Scan for the cell matching the given text and deliver its (X, Y) coordinate at center. 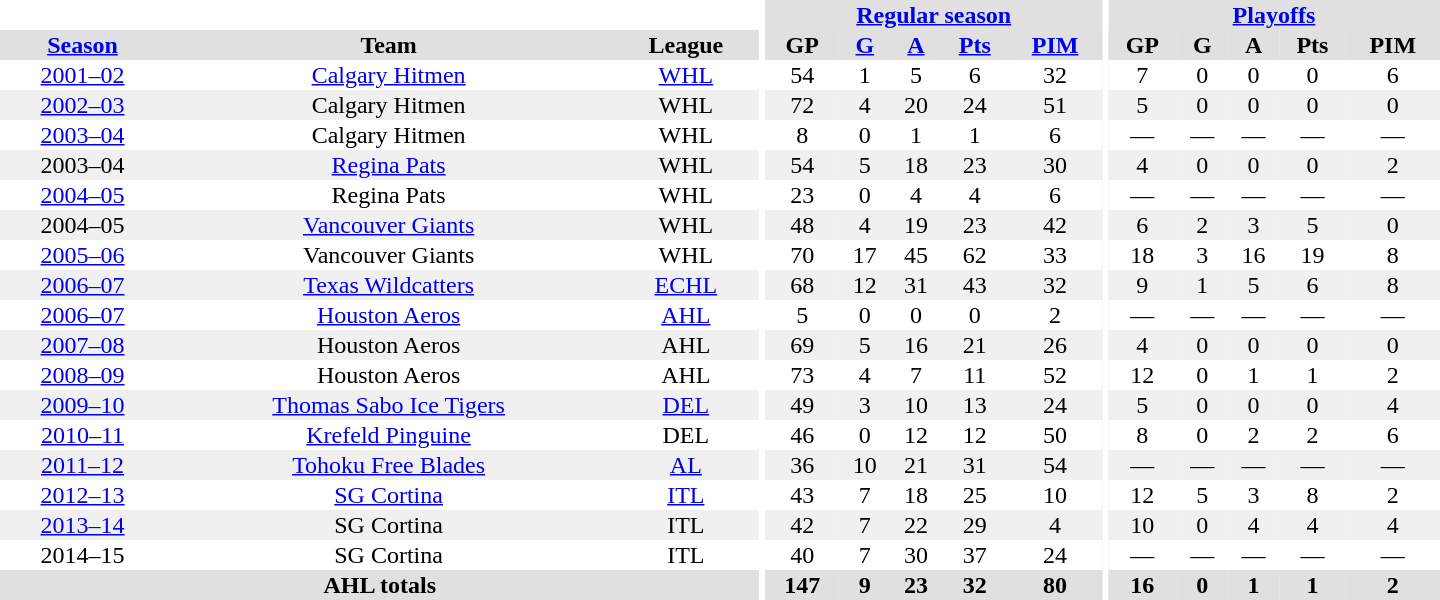
Team (388, 45)
Season (82, 45)
17 (864, 255)
147 (802, 585)
Texas Wildcatters (388, 285)
62 (975, 255)
2002–03 (82, 105)
72 (802, 105)
46 (802, 435)
League (686, 45)
Thomas Sabo Ice Tigers (388, 405)
2008–09 (82, 375)
Tohoku Free Blades (388, 465)
37 (975, 555)
48 (802, 225)
22 (916, 525)
2001–02 (82, 75)
Regular season (934, 15)
Playoffs (1274, 15)
2010–11 (82, 435)
25 (975, 495)
2007–08 (82, 345)
Krefeld Pinguine (388, 435)
52 (1055, 375)
45 (916, 255)
69 (802, 345)
73 (802, 375)
AL (686, 465)
51 (1055, 105)
13 (975, 405)
50 (1055, 435)
2012–13 (82, 495)
20 (916, 105)
11 (975, 375)
2011–12 (82, 465)
33 (1055, 255)
2014–15 (82, 555)
29 (975, 525)
AHL totals (380, 585)
68 (802, 285)
2005–06 (82, 255)
26 (1055, 345)
80 (1055, 585)
40 (802, 555)
2009–10 (82, 405)
ECHL (686, 285)
36 (802, 465)
70 (802, 255)
2013–14 (82, 525)
49 (802, 405)
